Locate the cell with the specified text and output its [X, Y] center coordinate. 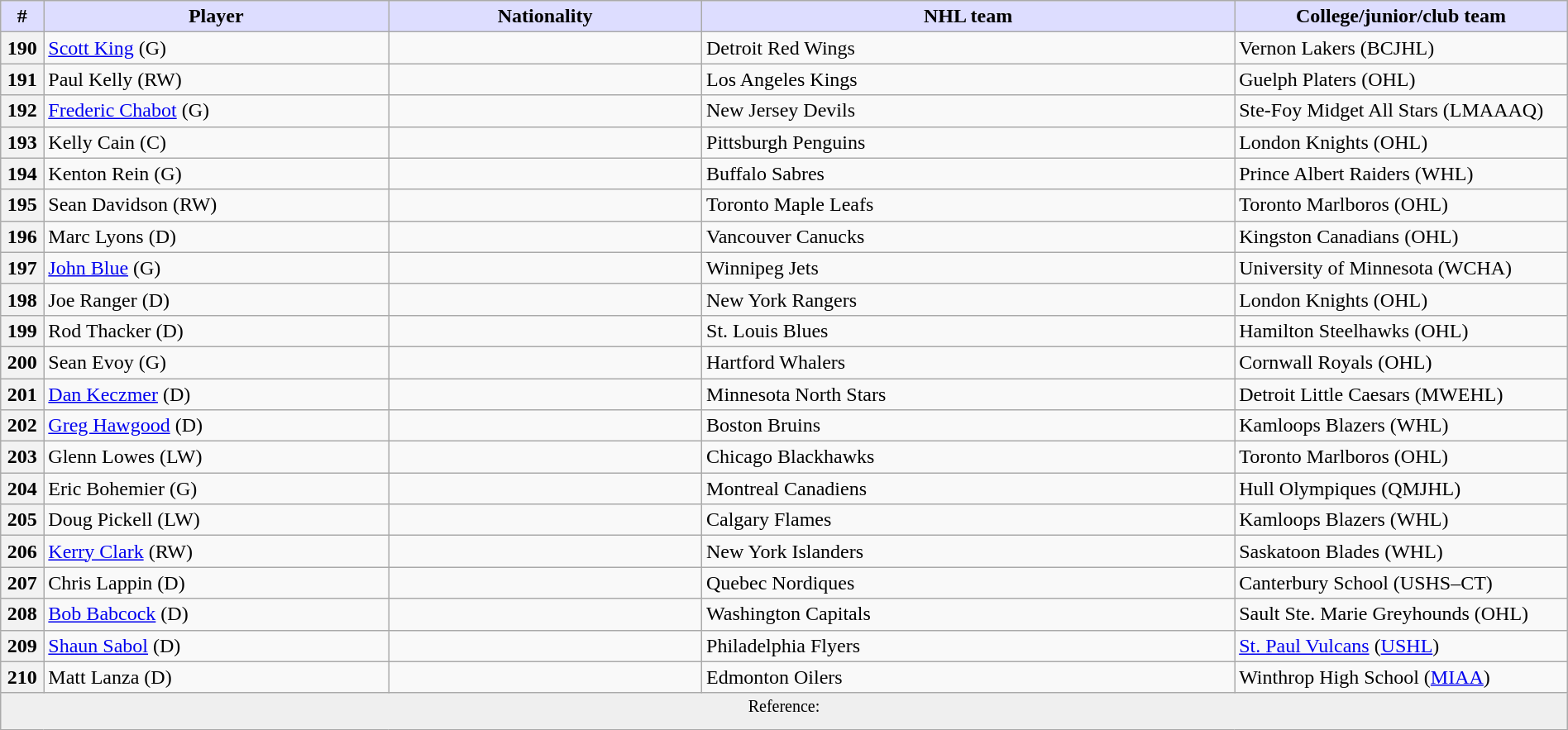
196 [22, 236]
Boston Bruins [968, 426]
Player [217, 17]
Nationality [546, 17]
Philadelphia Flyers [968, 646]
192 [22, 111]
Matt Lanza (D) [217, 677]
Winthrop High School (MIAA) [1401, 677]
University of Minnesota (WCHA) [1401, 268]
College/junior/club team [1401, 17]
Paul Kelly (RW) [217, 79]
Joe Ranger (D) [217, 299]
Sean Evoy (G) [217, 362]
207 [22, 583]
Glenn Lowes (LW) [217, 457]
Detroit Little Caesars (MWEHL) [1401, 394]
Rod Thacker (D) [217, 331]
Hull Olympiques (QMJHL) [1401, 489]
Hamilton Steelhawks (OHL) [1401, 331]
Buffalo Sabres [968, 174]
New York Rangers [968, 299]
Marc Lyons (D) [217, 236]
Vancouver Canucks [968, 236]
Toronto Maple Leafs [968, 205]
New Jersey Devils [968, 111]
201 [22, 394]
Montreal Canadiens [968, 489]
Cornwall Royals (OHL) [1401, 362]
203 [22, 457]
206 [22, 551]
209 [22, 646]
Chris Lappin (D) [217, 583]
191 [22, 79]
Sault Ste. Marie Greyhounds (OHL) [1401, 614]
197 [22, 268]
210 [22, 677]
St. Louis Blues [968, 331]
Canterbury School (USHS–CT) [1401, 583]
NHL team [968, 17]
Bob Babcock (D) [217, 614]
Chicago Blackhawks [968, 457]
Winnipeg Jets [968, 268]
Minnesota North Stars [968, 394]
Calgary Flames [968, 520]
Dan Keczmer (D) [217, 394]
198 [22, 299]
St. Paul Vulcans (USHL) [1401, 646]
Los Angeles Kings [968, 79]
Guelph Platers (OHL) [1401, 79]
Greg Hawgood (D) [217, 426]
John Blue (G) [217, 268]
Doug Pickell (LW) [217, 520]
Eric Bohemier (G) [217, 489]
Shaun Sabol (D) [217, 646]
Pittsburgh Penguins [968, 142]
Hartford Whalers [968, 362]
Quebec Nordiques [968, 583]
Kerry Clark (RW) [217, 551]
Prince Albert Raiders (WHL) [1401, 174]
Reference: [784, 711]
Ste-Foy Midget All Stars (LMAAAQ) [1401, 111]
New York Islanders [968, 551]
204 [22, 489]
190 [22, 48]
Scott King (G) [217, 48]
Kingston Canadians (OHL) [1401, 236]
199 [22, 331]
Saskatoon Blades (WHL) [1401, 551]
Vernon Lakers (BCJHL) [1401, 48]
193 [22, 142]
Kenton Rein (G) [217, 174]
# [22, 17]
202 [22, 426]
208 [22, 614]
194 [22, 174]
Frederic Chabot (G) [217, 111]
Detroit Red Wings [968, 48]
205 [22, 520]
200 [22, 362]
Edmonton Oilers [968, 677]
Sean Davidson (RW) [217, 205]
195 [22, 205]
Washington Capitals [968, 614]
Kelly Cain (C) [217, 142]
